Find where the given text appears and provide that cell's center as (X, Y) coordinate. 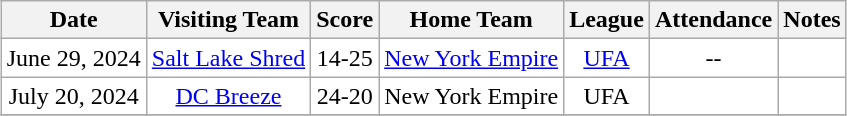
Score (345, 20)
DC Breeze (228, 96)
Notes (812, 20)
League (607, 20)
June 29, 2024 (74, 58)
-- (713, 58)
Home Team (472, 20)
Attendance (713, 20)
14-25 (345, 58)
Date (74, 20)
Salt Lake Shred (228, 58)
24-20 (345, 96)
July 20, 2024 (74, 96)
Visiting Team (228, 20)
